Locate the cell with the specified text and output its [x, y] center coordinate. 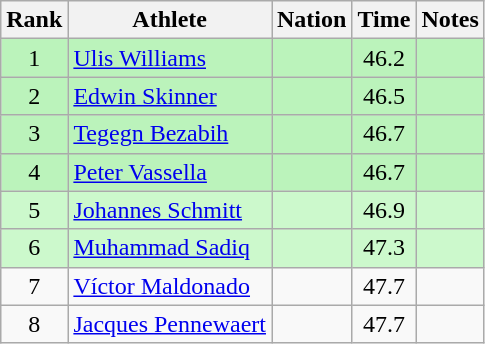
6 [34, 248]
Johannes Schmitt [170, 210]
Muhammad Sadiq [170, 248]
46.2 [384, 58]
Tegegn Bezabih [170, 134]
7 [34, 286]
8 [34, 324]
Peter Vassella [170, 172]
Edwin Skinner [170, 96]
Víctor Maldonado [170, 286]
4 [34, 172]
Ulis Williams [170, 58]
46.5 [384, 96]
1 [34, 58]
Rank [34, 20]
46.9 [384, 210]
Jacques Pennewaert [170, 324]
Time [384, 20]
Notes [450, 20]
Nation [312, 20]
5 [34, 210]
3 [34, 134]
47.3 [384, 248]
Athlete [170, 20]
2 [34, 96]
